Search for the cell housing the specified text and yield its [X, Y] center coordinate. 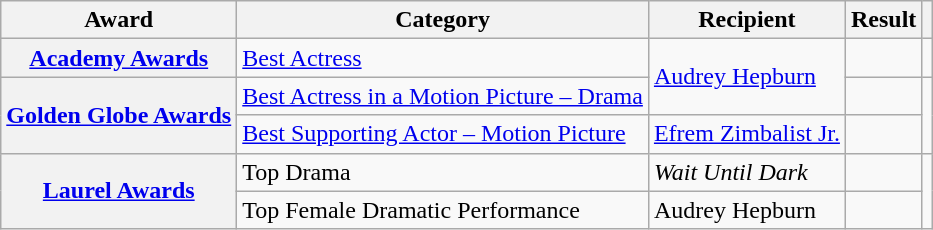
Top Female Dramatic Performance [443, 210]
Category [443, 20]
Best Actress in a Motion Picture – Drama [443, 96]
Recipient [746, 20]
Laurel Awards [119, 191]
Academy Awards [119, 58]
Result [883, 20]
Top Drama [443, 172]
Best Supporting Actor – Motion Picture [443, 134]
Award [119, 20]
Wait Until Dark [746, 172]
Best Actress [443, 58]
Efrem Zimbalist Jr. [746, 134]
Golden Globe Awards [119, 115]
